Locate the cell with the specified text and output its [X, Y] center coordinate. 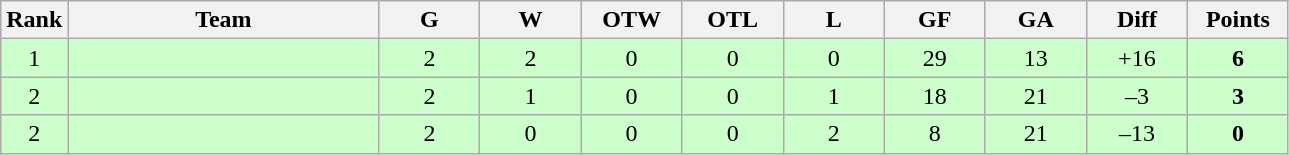
Rank [34, 20]
Team [224, 20]
8 [934, 134]
–13 [1136, 134]
29 [934, 58]
–3 [1136, 96]
L [834, 20]
OTL [732, 20]
13 [1036, 58]
G [430, 20]
+16 [1136, 58]
Points [1238, 20]
OTW [632, 20]
18 [934, 96]
6 [1238, 58]
W [530, 20]
Diff [1136, 20]
3 [1238, 96]
GF [934, 20]
GA [1036, 20]
